Find where the given text appears and provide that cell's center as [x, y] coordinate. 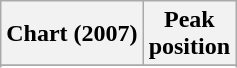
Peak position [189, 34]
Chart (2007) [72, 34]
